Scan for the cell matching the given text and deliver its (X, Y) coordinate at center. 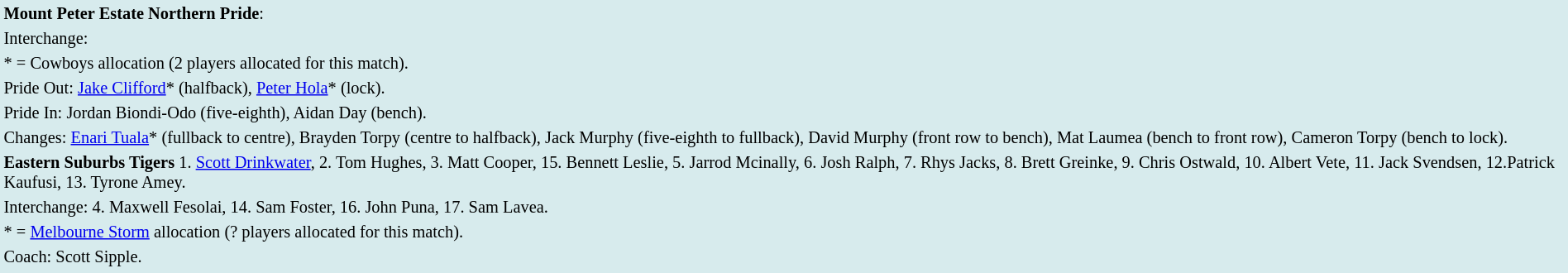
Mount Peter Estate Northern Pride: (784, 13)
Coach: Scott Sipple. (784, 256)
Interchange: 4. Maxwell Fesolai, 14. Sam Foster, 16. John Puna, 17. Sam Lavea. (784, 207)
* = Cowboys allocation (2 players allocated for this match). (784, 63)
Pride Out: Jake Clifford* (halfback), Peter Hola* (lock). (784, 88)
Pride In: Jordan Biondi-Odo (five-eighth), Aidan Day (bench). (784, 113)
Interchange: (784, 38)
* = Melbourne Storm allocation (? players allocated for this match). (784, 232)
